Locate the cell with the specified text and output its (x, y) center coordinate. 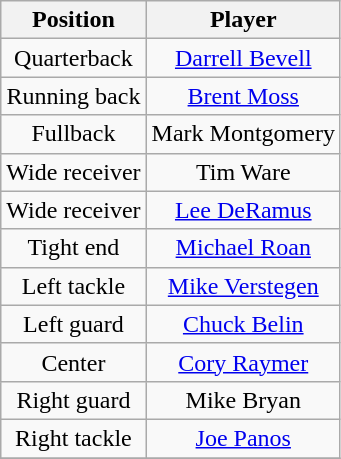
Brent Moss (243, 96)
Cory Raymer (243, 362)
Tim Ware (243, 172)
Player (243, 20)
Michael Roan (243, 248)
Right tackle (74, 438)
Joe Panos (243, 438)
Lee DeRamus (243, 210)
Mike Verstegen (243, 286)
Mark Montgomery (243, 134)
Center (74, 362)
Running back (74, 96)
Mike Bryan (243, 400)
Position (74, 20)
Tight end (74, 248)
Chuck Belin (243, 324)
Left guard (74, 324)
Darrell Bevell (243, 58)
Quarterback (74, 58)
Left tackle (74, 286)
Right guard (74, 400)
Fullback (74, 134)
